Scan for the cell matching the given text and deliver its (x, y) coordinate at center. 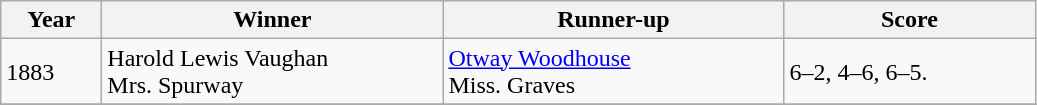
Harold Lewis Vaughan Mrs. Spurway (272, 72)
Year (52, 20)
Winner (272, 20)
Score (910, 20)
Otway Woodhouse Miss. Graves (614, 72)
Runner-up (614, 20)
1883 (52, 72)
6–2, 4–6, 6–5. (910, 72)
